For the text-containing cell, return its midpoint in [x, y] coordinate format. 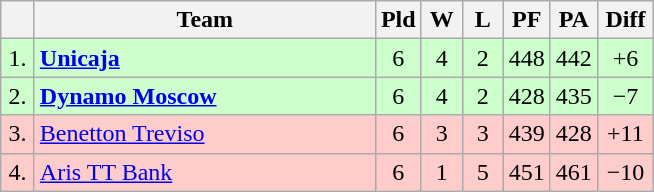
Aris TT Bank [204, 172]
+11 [625, 134]
451 [526, 172]
Team [204, 20]
461 [574, 172]
Benetton Treviso [204, 134]
4. [18, 172]
PA [574, 20]
435 [574, 96]
5 [482, 172]
Pld [398, 20]
1 [442, 172]
439 [526, 134]
PF [526, 20]
Dynamo Moscow [204, 96]
L [482, 20]
3. [18, 134]
+6 [625, 58]
Diff [625, 20]
−10 [625, 172]
−7 [625, 96]
448 [526, 58]
W [442, 20]
442 [574, 58]
Unicaja [204, 58]
2. [18, 96]
1. [18, 58]
